For the text-containing cell, return its midpoint in (x, y) coordinate format. 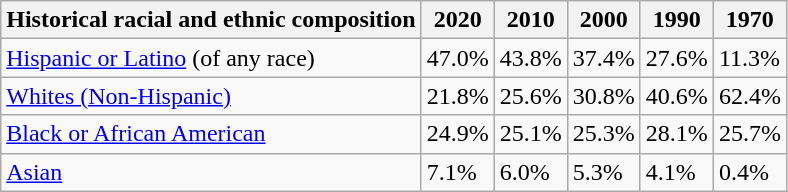
6.0% (530, 172)
24.9% (458, 134)
62.4% (750, 96)
1990 (676, 20)
5.3% (604, 172)
7.1% (458, 172)
25.6% (530, 96)
2000 (604, 20)
Hispanic or Latino (of any race) (211, 58)
21.8% (458, 96)
Black or African American (211, 134)
25.3% (604, 134)
2020 (458, 20)
Whites (Non-Hispanic) (211, 96)
2010 (530, 20)
1970 (750, 20)
0.4% (750, 172)
47.0% (458, 58)
Asian (211, 172)
30.8% (604, 96)
4.1% (676, 172)
11.3% (750, 58)
40.6% (676, 96)
27.6% (676, 58)
Historical racial and ethnic composition (211, 20)
37.4% (604, 58)
25.7% (750, 134)
43.8% (530, 58)
28.1% (676, 134)
25.1% (530, 134)
